From the cell containing the given text, extract its center point as [X, Y] coordinate. 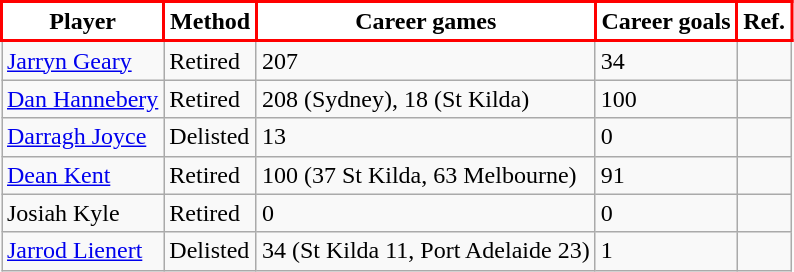
Dean Kent [83, 175]
Player [83, 22]
Jarrod Lienert [83, 251]
100 (37 St Kilda, 63 Melbourne) [426, 175]
Career games [426, 22]
Method [210, 22]
1 [666, 251]
13 [426, 137]
208 (Sydney), 18 (St Kilda) [426, 99]
Ref. [764, 22]
Darragh Joyce [83, 137]
Career goals [666, 22]
91 [666, 175]
Dan Hannebery [83, 99]
207 [426, 60]
100 [666, 99]
Josiah Kyle [83, 213]
34 [666, 60]
34 (St Kilda 11, Port Adelaide 23) [426, 251]
Jarryn Geary [83, 60]
